Detect which cell encompasses the target text, then output its [x, y] center coordinate. 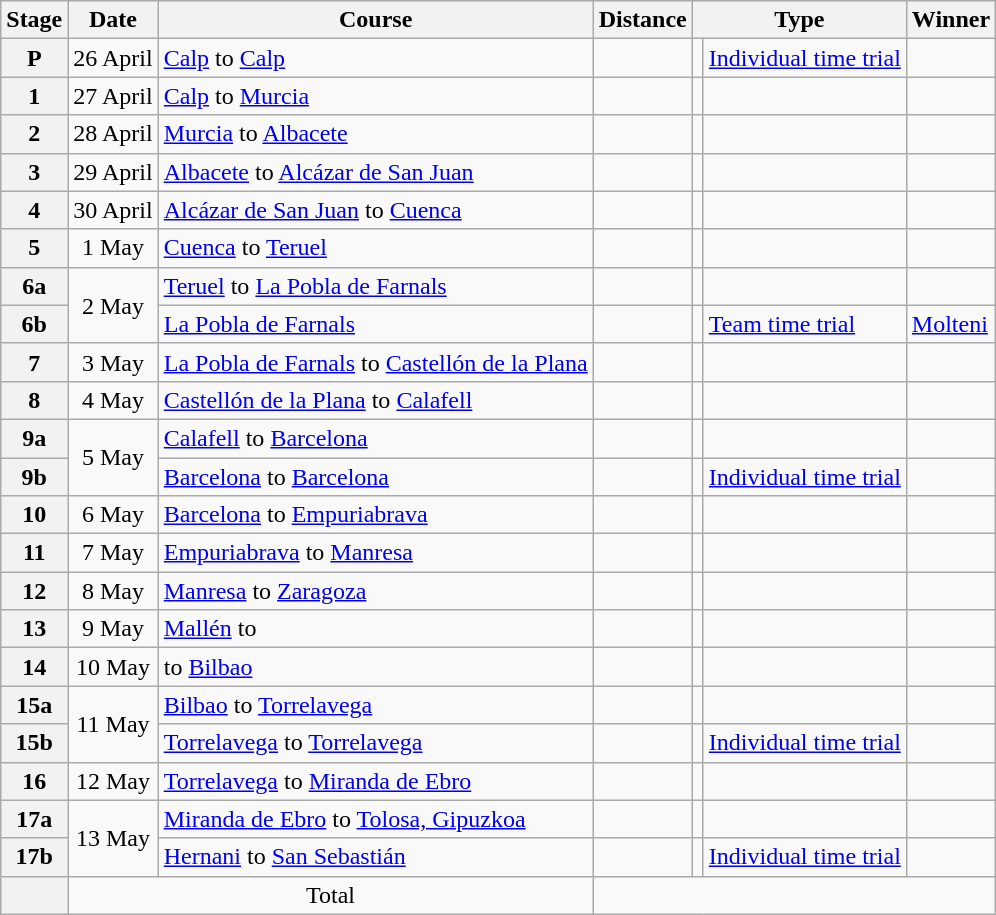
Mallén to [376, 629]
13 [34, 629]
Barcelona to Empuriabrava [376, 515]
7 May [113, 553]
3 May [113, 362]
to Bilbao [376, 667]
3 [34, 172]
Empuriabrava to Manresa [376, 553]
15a [34, 705]
9b [34, 477]
4 [34, 210]
6a [34, 286]
8 May [113, 591]
Course [376, 20]
Team time trial [804, 324]
16 [34, 781]
Calafell to Barcelona [376, 438]
2 May [113, 305]
La Pobla de Farnals to Castellón de la Plana [376, 362]
Stage [34, 20]
Hernani to San Sebastián [376, 857]
Alcázar de San Juan to Cuenca [376, 210]
Date [113, 20]
17b [34, 857]
12 May [113, 781]
10 May [113, 667]
15b [34, 743]
29 April [113, 172]
Cuenca to Teruel [376, 248]
17a [34, 819]
1 May [113, 248]
Type [799, 20]
28 April [113, 134]
Winner [950, 20]
27 April [113, 96]
Barcelona to Barcelona [376, 477]
4 May [113, 400]
Miranda de Ebro to Tolosa, Gipuzkoa [376, 819]
30 April [113, 210]
13 May [113, 838]
Molteni [950, 324]
Castellón de la Plana to Calafell [376, 400]
11 May [113, 724]
Distance [642, 20]
7 [34, 362]
Calp to Calp [376, 58]
6b [34, 324]
11 [34, 553]
2 [34, 134]
5 May [113, 457]
Torrelavega to Miranda de Ebro [376, 781]
Albacete to Alcázar de San Juan [376, 172]
Teruel to La Pobla de Farnals [376, 286]
12 [34, 591]
Calp to Murcia [376, 96]
Total [330, 895]
1 [34, 96]
8 [34, 400]
Torrelavega to Torrelavega [376, 743]
P [34, 58]
6 May [113, 515]
Bilbao to Torrelavega [376, 705]
Murcia to Albacete [376, 134]
14 [34, 667]
9 May [113, 629]
Manresa to Zaragoza [376, 591]
La Pobla de Farnals [376, 324]
26 April [113, 58]
9a [34, 438]
5 [34, 248]
10 [34, 515]
